Locate the cell with the specified text and output its [x, y] center coordinate. 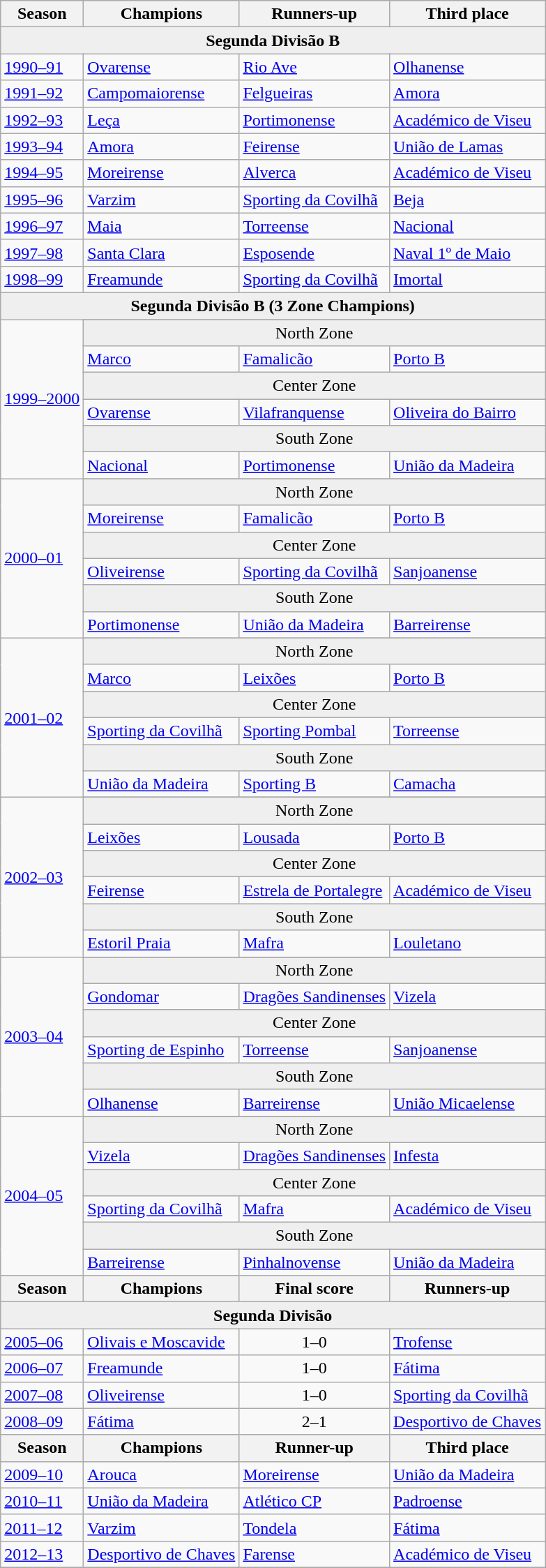
1994–95 [42, 173]
2004–05 [42, 1195]
Esposende [314, 253]
Rio Ave [314, 67]
Oliveira do Bairro [467, 412]
Segunda Divisão B (3 Zone Champions) [273, 306]
2006–07 [42, 1368]
Pinhalnovense [314, 1262]
2003–04 [42, 1036]
Santa Clara [162, 253]
Gondomar [162, 996]
1998–99 [42, 279]
Beja [467, 200]
1995–96 [42, 200]
Imortal [467, 279]
1991–92 [42, 94]
Naval 1º de Maio [467, 253]
Farense [314, 1554]
Trofense [467, 1342]
Estoril Praia [162, 943]
Padroense [467, 1501]
2–1 [314, 1421]
Segunda Divisão B [273, 40]
Felgueiras [314, 94]
União de Lamas [467, 147]
Alverca [314, 173]
1997–98 [42, 253]
2011–12 [42, 1528]
Segunda Divisão [273, 1315]
2002–03 [42, 877]
2010–11 [42, 1501]
Campomaiorense [162, 94]
2009–10 [42, 1474]
1999–2000 [42, 399]
Tondela [314, 1528]
1993–94 [42, 147]
2012–13 [42, 1554]
Louletano [467, 943]
2000–01 [42, 558]
Olivais e Moscavide [162, 1342]
2007–08 [42, 1395]
Sporting B [314, 784]
Estrela de Portalegre [314, 890]
1990–91 [42, 67]
2008–09 [42, 1421]
Infesta [467, 1156]
Maia [162, 226]
Camacha [467, 784]
2005–06 [42, 1342]
1996–97 [42, 226]
Atlético CP [314, 1501]
Sporting de Espinho [162, 1050]
2001–02 [42, 717]
Lousada [314, 837]
Runner-up [314, 1448]
Vilafranquense [314, 412]
Leça [162, 120]
1992–93 [42, 120]
União Micaelense [467, 1103]
Final score [314, 1289]
Sporting Pombal [314, 731]
Arouca [162, 1474]
